Return (X, Y) of the center of cell containing provided text 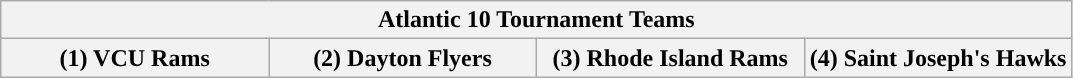
Atlantic 10 Tournament Teams (536, 20)
(1) VCU Rams (135, 58)
(4) Saint Joseph's Hawks (938, 58)
(3) Rhode Island Rams (670, 58)
(2) Dayton Flyers (403, 58)
